Search for the cell housing the specified text and yield its (X, Y) center coordinate. 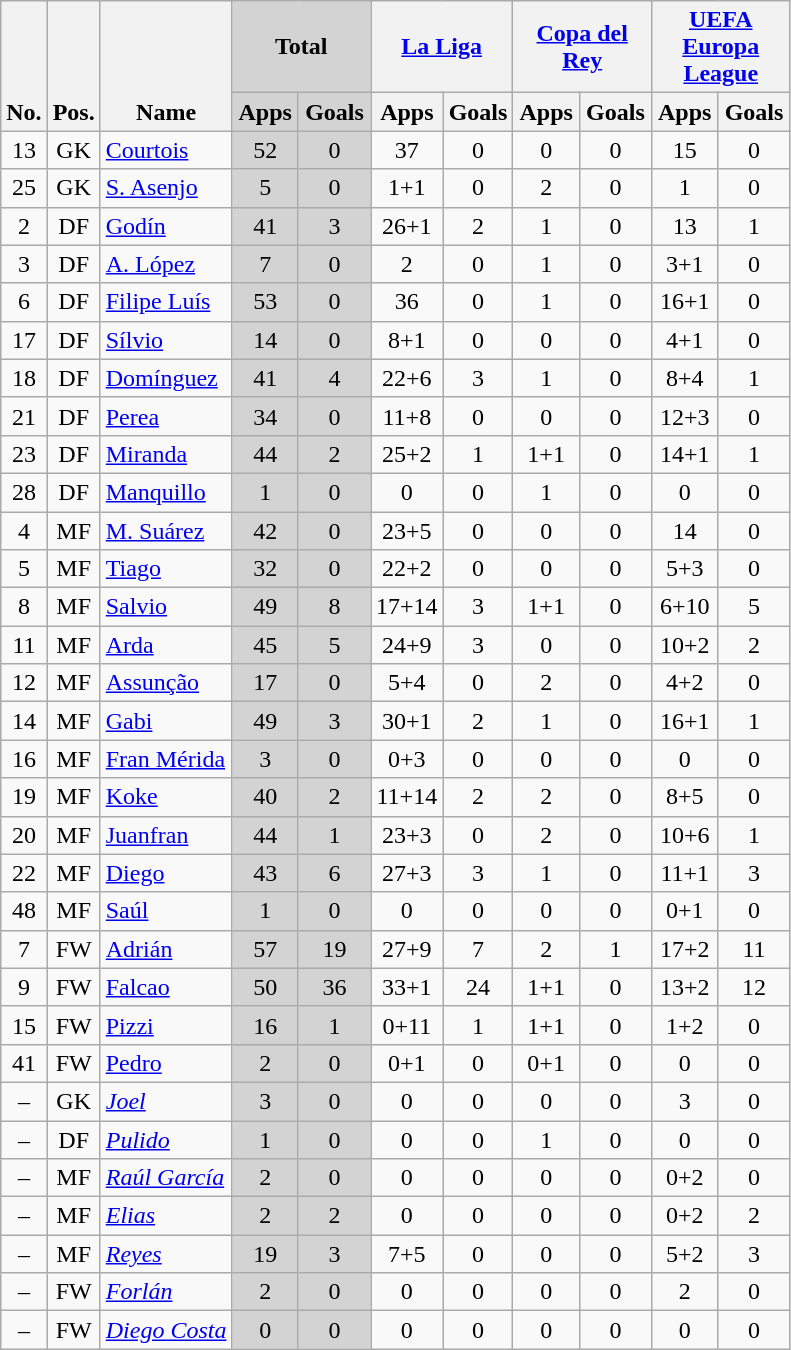
25 (24, 188)
28 (24, 492)
8+5 (684, 797)
Diego (166, 873)
Reyes (166, 1254)
24+9 (408, 645)
La Liga (442, 47)
10+2 (684, 645)
Gabi (166, 721)
Manquillo (166, 492)
Juanfran (166, 835)
27+9 (408, 949)
Elias (166, 1216)
Arda (166, 645)
A. López (166, 264)
Pulido (166, 1139)
5+2 (684, 1254)
52 (266, 150)
0+11 (408, 1025)
4+2 (684, 683)
S. Asenjo (166, 188)
57 (266, 949)
Salvio (166, 607)
42 (266, 531)
43 (266, 873)
48 (24, 911)
5+3 (684, 569)
No. (24, 66)
4+1 (684, 340)
45 (266, 645)
Adrián (166, 949)
Name (166, 66)
5+4 (408, 683)
26+1 (408, 226)
Koke (166, 797)
11+8 (408, 416)
23 (24, 454)
30+1 (408, 721)
1+2 (684, 1025)
Saúl (166, 911)
Pedro (166, 1063)
6+10 (684, 607)
Copa del Rey (582, 47)
Godín (166, 226)
Sílvio (166, 340)
37 (408, 150)
23+3 (408, 835)
9 (24, 987)
13+2 (684, 987)
M. Suárez (166, 531)
Domínguez (166, 378)
10+6 (684, 835)
27+3 (408, 873)
21 (24, 416)
Total (302, 47)
22 (24, 873)
40 (266, 797)
22+2 (408, 569)
23+5 (408, 531)
Perea (166, 416)
Miranda (166, 454)
25+2 (408, 454)
Raúl García (166, 1178)
Pizzi (166, 1025)
11+14 (408, 797)
22+6 (408, 378)
Diego Costa (166, 1330)
24 (478, 987)
Assunção (166, 683)
Forlán (166, 1292)
3+1 (684, 264)
18 (24, 378)
20 (24, 835)
Falcao (166, 987)
7+5 (408, 1254)
34 (266, 416)
12+3 (684, 416)
Tiago (166, 569)
Filipe Luís (166, 302)
Fran Mérida (166, 759)
8+1 (408, 340)
33+1 (408, 987)
17+2 (684, 949)
11+1 (684, 873)
Courtois (166, 150)
0+3 (408, 759)
Pos. (74, 66)
32 (266, 569)
8+4 (684, 378)
14+1 (684, 454)
Joel (166, 1101)
17+14 (408, 607)
50 (266, 987)
53 (266, 302)
UEFA Europa League (720, 47)
